Capture the cell that displays the provided text and extract its (x, y) central coordinate. 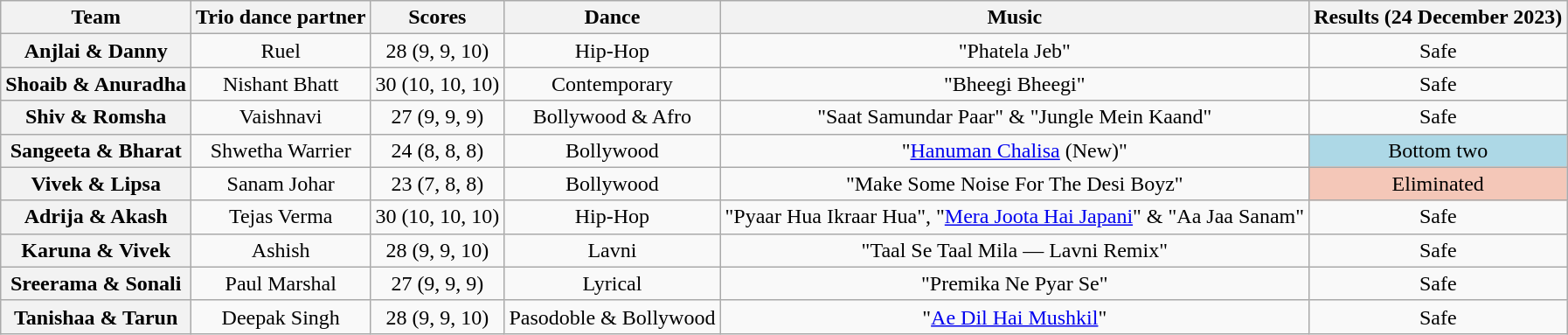
Lyrical (612, 283)
Sanam Johar (281, 184)
Scores (437, 17)
Lavni (612, 250)
"Pyaar Hua Ikraar Hua", "Mera Joota Hai Japani" & "Aa Jaa Sanam" (1015, 217)
Nishant Bhatt (281, 84)
Sangeeta & Bharat (96, 150)
Pasodoble & Bollywood (612, 317)
"Taal Se Taal Mila — Lavni Remix" (1015, 250)
Vivek & Lipsa (96, 184)
"Bheegi Bheegi" (1015, 84)
Shoaib & Anuradha (96, 84)
Contemporary (612, 84)
"Premika Ne Pyar Se" (1015, 283)
Deepak Singh (281, 317)
Team (96, 17)
"Ae Dil Hai Mushkil" (1015, 317)
Karuna & Vivek (96, 250)
Results (24 December 2023) (1439, 17)
Adrija & Akash (96, 217)
Eliminated (1439, 184)
Tanishaa & Tarun (96, 317)
Paul Marshal (281, 283)
Ruel (281, 51)
Dance (612, 17)
23 (7, 8, 8) (437, 184)
Shiv & Romsha (96, 117)
Bottom two (1439, 150)
Anjlai & Danny (96, 51)
Sreerama & Sonali (96, 283)
Ashish (281, 250)
Tejas Verma (281, 217)
"Make Some Noise For The Desi Boyz" (1015, 184)
24 (8, 8, 8) (437, 150)
"Phatela Jeb" (1015, 51)
Vaishnavi (281, 117)
"Hanuman Chalisa (New)" (1015, 150)
Bollywood & Afro (612, 117)
Trio dance partner (281, 17)
"Saat Samundar Paar" & "Jungle Mein Kaand" (1015, 117)
Music (1015, 17)
Shwetha Warrier (281, 150)
